Extract the [x, y] coordinate from the center of the cell holding the provided text.  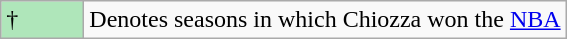
† [42, 20]
Denotes seasons in which Chiozza won the NBA [325, 20]
